Return the [X, Y] coordinate for the center point of the cell that contains the specified text.  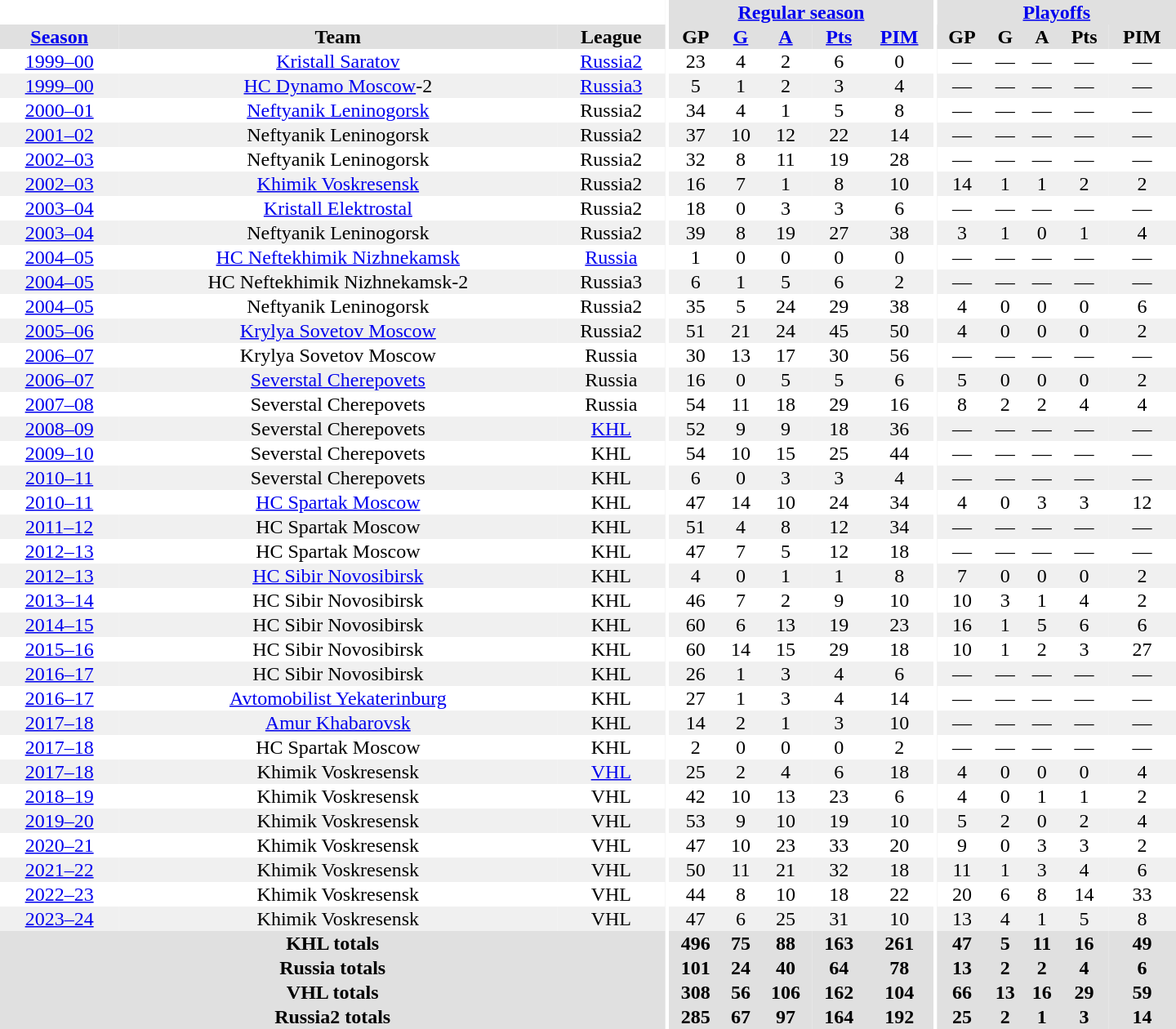
2014–15 [59, 625]
59 [1142, 992]
League [611, 37]
192 [900, 1017]
2011–12 [59, 527]
67 [740, 1017]
26 [696, 674]
Kristall Saratov [338, 61]
17 [786, 355]
2005–06 [59, 331]
2019–20 [59, 821]
VHL totals [332, 992]
36 [900, 429]
163 [840, 943]
2013–14 [59, 600]
2018–19 [59, 796]
2007–08 [59, 404]
HC Neftekhimik Nizhnekamsk-2 [338, 282]
Regular season [800, 12]
2009–10 [59, 453]
HC Neftekhimik Nizhnekamsk [338, 257]
Avtomobilist Yekaterinburg [338, 698]
Russia totals [332, 968]
Amur Khabarovsk [338, 723]
39 [696, 233]
66 [962, 992]
46 [696, 600]
261 [900, 943]
49 [1142, 943]
Russia2 totals [332, 1017]
Season [59, 37]
Playoffs [1057, 12]
285 [696, 1017]
2008–09 [59, 429]
Kristall Elektrostal [338, 208]
KHL totals [332, 943]
45 [840, 331]
78 [900, 968]
2001–02 [59, 135]
164 [840, 1017]
HC Dynamo Moscow-2 [338, 86]
37 [696, 135]
308 [696, 992]
2000–01 [59, 110]
2021–22 [59, 870]
162 [840, 992]
2020–21 [59, 845]
53 [696, 821]
496 [696, 943]
88 [786, 943]
106 [786, 992]
64 [840, 968]
101 [696, 968]
2022–23 [59, 894]
75 [740, 943]
2023–24 [59, 919]
52 [696, 429]
35 [696, 306]
31 [840, 919]
2015–16 [59, 649]
Team [338, 37]
42 [696, 796]
28 [900, 159]
104 [900, 992]
40 [786, 968]
97 [786, 1017]
